Determine the (X, Y) coordinate at the center of the cell enclosing the given text.  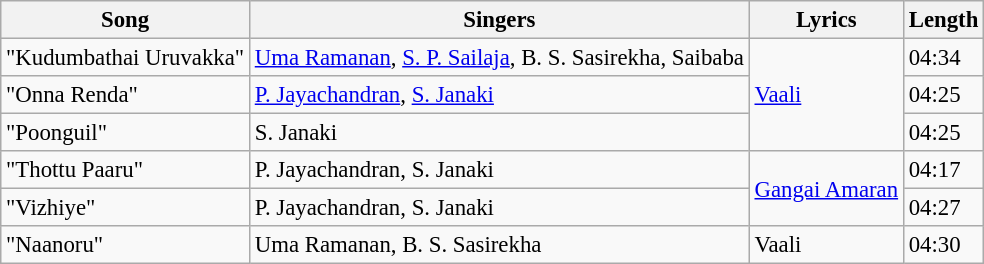
"Thottu Paaru" (126, 170)
"Onna Renda" (126, 95)
Singers (499, 20)
"Vizhiye" (126, 208)
Uma Ramanan, B. S. Sasirekha (499, 245)
Gangai Amaran (826, 188)
Lyrics (826, 20)
Length (943, 20)
04:17 (943, 170)
S. Janaki (499, 133)
"Kudumbathai Uruvakka" (126, 58)
"Naanoru" (126, 245)
Uma Ramanan, S. P. Sailaja, B. S. Sasirekha, Saibaba (499, 58)
Song (126, 20)
04:34 (943, 58)
"Poonguil" (126, 133)
04:30 (943, 245)
04:27 (943, 208)
